For the text-containing cell, return its midpoint in (X, Y) coordinate format. 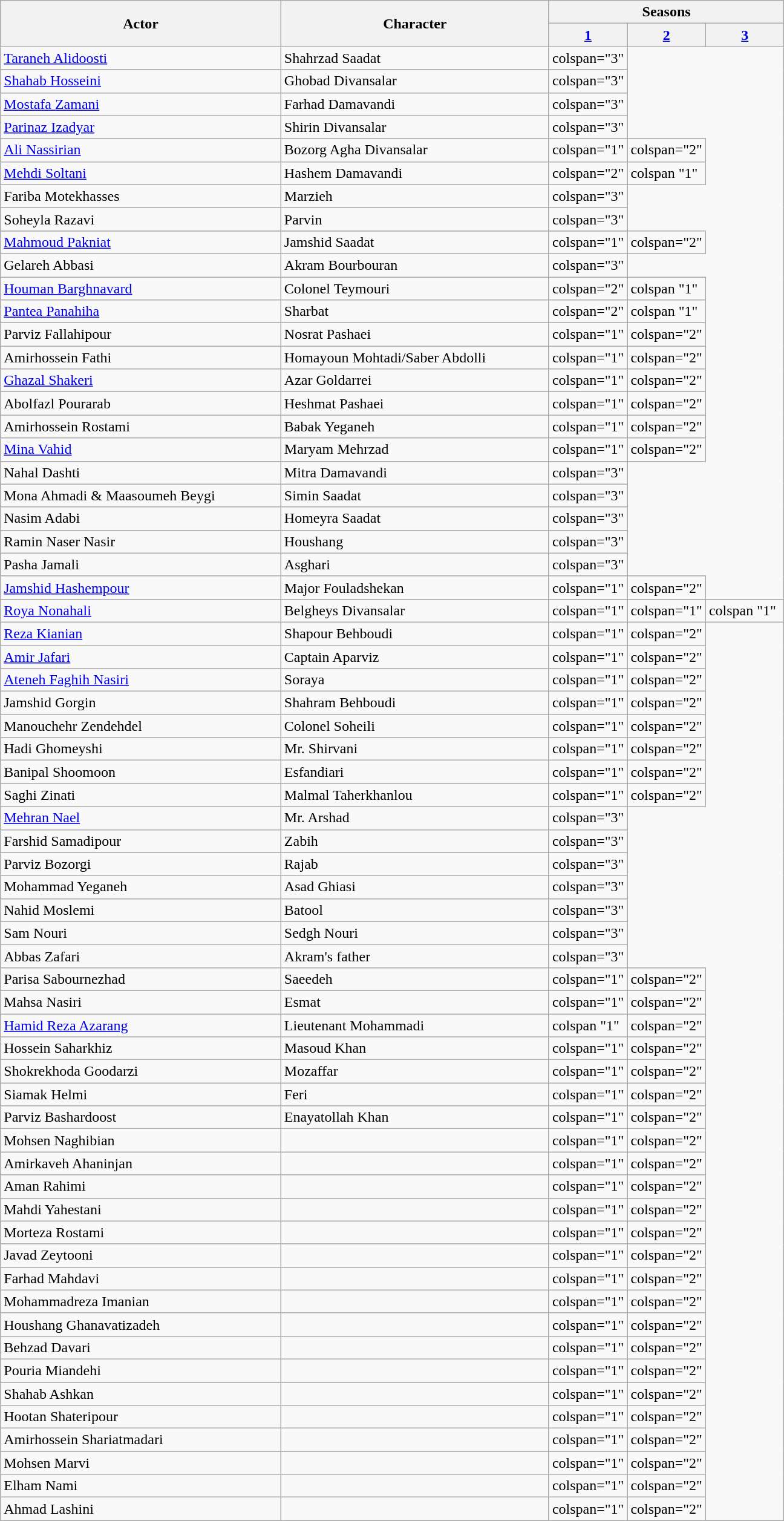
Parviz Fallahipour (141, 335)
Jamshid Hashempour (141, 587)
Roya Nonahali (141, 610)
Pantea Panahiha (141, 312)
Taraneh Alidoosti (141, 58)
Akram's father (415, 956)
Colonel Soheili (415, 726)
Nasim Adabi (141, 518)
Akram Bourbouran (415, 265)
Homayoun Mohtadi/Saber Abdolli (415, 358)
Mehdi Soltani (141, 173)
Hootan Shateripour (141, 1417)
Seasons (667, 12)
Maryam Mehrzad (415, 450)
Morteza Rostami (141, 1232)
Simin Saadat (415, 496)
Amirhossein Shariatmadari (141, 1440)
Mr. Shirvani (415, 749)
Amirhossein Rostami (141, 427)
Mahmoud Pakniat (141, 242)
Shahram Behboudi (415, 703)
Ghobad Divansalar (415, 81)
Parviz Bozorgi (141, 864)
Nosrat Pashaei (415, 335)
Houshang (415, 541)
Azar Goldarrei (415, 381)
Mohammadreza Imanian (141, 1301)
Hossein Saharkhiz (141, 1048)
Manouchehr Zendehdel (141, 726)
1 (588, 35)
Pouria Miandehi (141, 1370)
Heshmat Pashaei (415, 404)
Shokrekhoda Goodarzi (141, 1071)
Batool (415, 910)
Nahal Dashti (141, 473)
Marzieh (415, 196)
Siamak Helmi (141, 1094)
Amirkaveh Ahaninjan (141, 1163)
Captain Aparviz (415, 656)
Enayatollah Khan (415, 1117)
Mahdi Yahestani (141, 1209)
3 (745, 35)
Mona Ahmadi & Maasoumeh Beygi (141, 496)
Hashem Damavandi (415, 173)
Mostafa Zamani (141, 104)
Gelareh Abbasi (141, 265)
Asghari (415, 564)
Farshid Samadipour (141, 841)
Feri (415, 1094)
2 (667, 35)
Houman Barghnavard (141, 289)
Mina Vahid (141, 450)
Shahrzad Saadat (415, 58)
Abolfazl Pourarab (141, 404)
Jamshid Saadat (415, 242)
Mehran Nael (141, 818)
Zabih (415, 841)
Shahab Hosseini (141, 81)
Abbas Zafari (141, 956)
Elham Nami (141, 1486)
Saghi Zinati (141, 795)
Farhad Mahdavi (141, 1278)
Bozorg Agha Divansalar (415, 150)
Shirin Divansalar (415, 127)
Character (415, 24)
Nahid Moslemi (141, 910)
Mitra Damavandi (415, 473)
Shapour Behboudi (415, 633)
Fariba Motekhasses (141, 196)
Amirhossein Fathi (141, 358)
Sharbat (415, 312)
Parisa Sabournezhad (141, 979)
Asad Ghiasi (415, 887)
Jamshid Gorgin (141, 703)
Ateneh Faghih Nasiri (141, 680)
Parviz Bashardoost (141, 1117)
Banipal Shoomoon (141, 772)
Javad Zeytooni (141, 1255)
Mohsen Marvi (141, 1463)
Hadi Ghomeyshi (141, 749)
Sam Nouri (141, 933)
Sedgh Nouri (415, 933)
Houshang Ghanavatizadeh (141, 1324)
Ghazal Shakeri (141, 381)
Colonel Teymouri (415, 289)
Lieutenant Mohammadi (415, 1025)
Rajab (415, 864)
Babak Yeganeh (415, 427)
Reza Kianian (141, 633)
Parinaz Izadyar (141, 127)
Amir Jafari (141, 656)
Saeedeh (415, 979)
Mohammad Yeganeh (141, 887)
Parvin (415, 219)
Shahab Ashkan (141, 1393)
Mozaffar (415, 1071)
Actor (141, 24)
Esfandiari (415, 772)
Behzad Davari (141, 1347)
Malmal Taherkhanlou (415, 795)
Pasha Jamali (141, 564)
Soraya (415, 680)
Mohsen Naghibian (141, 1140)
Mahsa Nasiri (141, 1002)
Ali Nassirian (141, 150)
Major Fouladshekan (415, 587)
Farhad Damavandi (415, 104)
Esmat (415, 1002)
Ahmad Lashini (141, 1509)
Soheyla Razavi (141, 219)
Belgheys Divansalar (415, 610)
Ramin Naser Nasir (141, 541)
Mr. Arshad (415, 818)
Homeyra Saadat (415, 518)
Aman Rahimi (141, 1186)
Hamid Reza Azarang (141, 1025)
Masoud Khan (415, 1048)
